Locate the cell with the specified text and output its (X, Y) center coordinate. 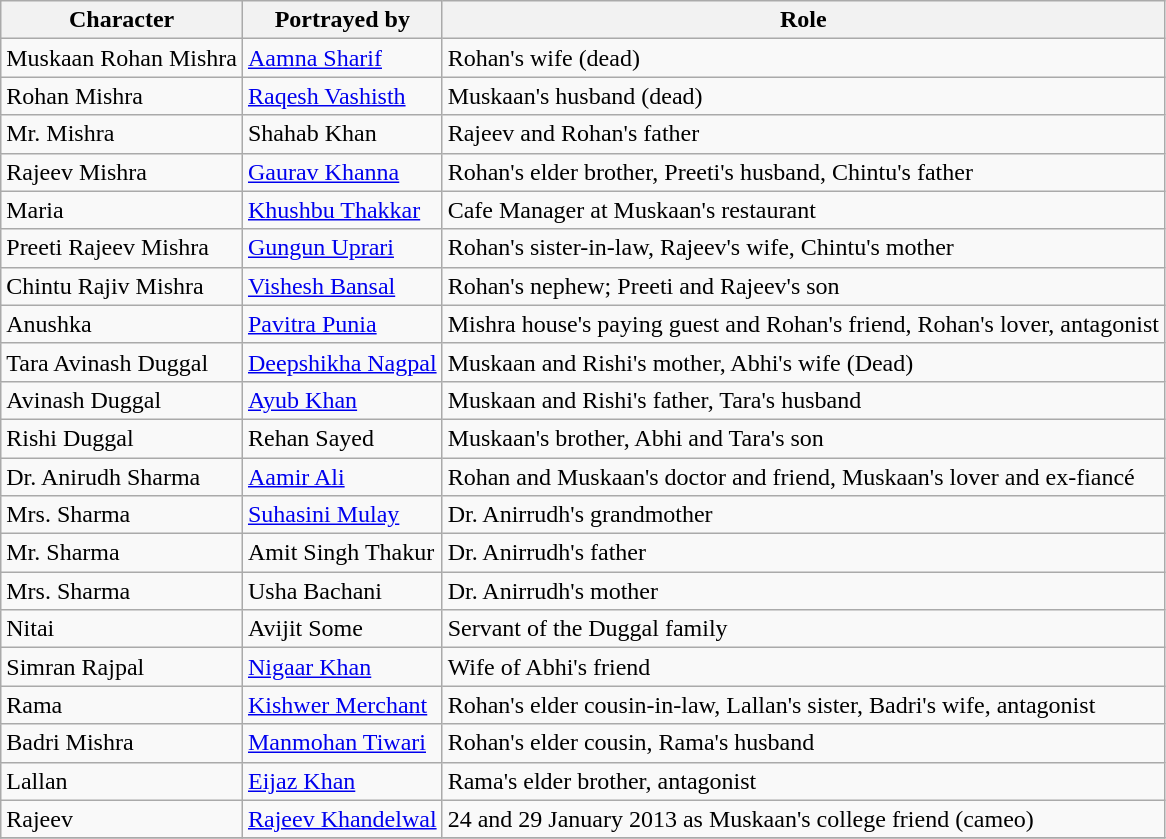
Shahab Khan (342, 134)
Pavitra Punia (342, 324)
Eijaz Khan (342, 781)
Avijit Some (342, 629)
Rohan's sister-in-law, Rajeev's wife, Chintu's mother (803, 248)
Maria (122, 210)
Badri Mishra (122, 743)
Amit Singh Thakur (342, 553)
Rohan's elder cousin-in-law, Lallan's sister, Badri's wife, antagonist (803, 705)
Rohan's elder cousin, Rama's husband (803, 743)
Muskaan Rohan Mishra (122, 58)
Servant of the Duggal family (803, 629)
Rohan's nephew; Preeti and Rajeev's son (803, 286)
Role (803, 20)
Rishi Duggal (122, 438)
Rohan's elder brother, Preeti's husband, Chintu's father (803, 172)
Dr. Anirrudh's mother (803, 591)
Avinash Duggal (122, 400)
Gaurav Khanna (342, 172)
24 and 29 January 2013 as Muskaan's college friend (cameo) (803, 819)
Nitai (122, 629)
Simran Rajpal (122, 667)
Dr. Anirudh Sharma (122, 477)
Preeti Rajeev Mishra (122, 248)
Muskaan's husband (dead) (803, 96)
Usha Bachani (342, 591)
Khushbu Thakkar (342, 210)
Muskaan and Rishi's father, Tara's husband (803, 400)
Mr. Mishra (122, 134)
Chintu Rajiv Mishra (122, 286)
Muskaan's brother, Abhi and Tara's son (803, 438)
Manmohan Tiwari (342, 743)
Vishesh Bansal (342, 286)
Rehan Sayed (342, 438)
Anushka (122, 324)
Muskaan and Rishi's mother, Abhi's wife (Dead) (803, 362)
Aamir Ali (342, 477)
Lallan (122, 781)
Nigaar Khan (342, 667)
Deepshikha Nagpal (342, 362)
Tara Avinash Duggal (122, 362)
Rajeev and Rohan's father (803, 134)
Rajeev Khandelwal (342, 819)
Mishra house's paying guest and Rohan's friend, Rohan's lover, antagonist (803, 324)
Rajeev (122, 819)
Rama (122, 705)
Portrayed by (342, 20)
Aamna Sharif (342, 58)
Rohan Mishra (122, 96)
Wife of Abhi's friend (803, 667)
Cafe Manager at Muskaan's restaurant (803, 210)
Suhasini Mulay (342, 515)
Rohan and Muskaan's doctor and friend, Muskaan's lover and ex-fiancé (803, 477)
Kishwer Merchant (342, 705)
Dr. Anirrudh's father (803, 553)
Gungun Uprari (342, 248)
Ayub Khan (342, 400)
Mr. Sharma (122, 553)
Rohan's wife (dead) (803, 58)
Dr. Anirrudh's grandmother (803, 515)
Rajeev Mishra (122, 172)
Rama's elder brother, antagonist (803, 781)
Character (122, 20)
Raqesh Vashisth (342, 96)
